For the text-containing cell, return its midpoint in [x, y] coordinate format. 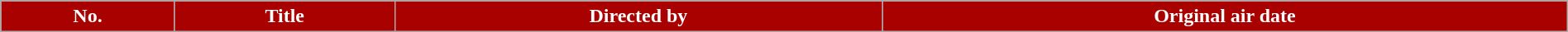
Title [284, 16]
Directed by [638, 16]
No. [88, 16]
Original air date [1226, 16]
